From the cell containing the given text, extract its center point as [x, y] coordinate. 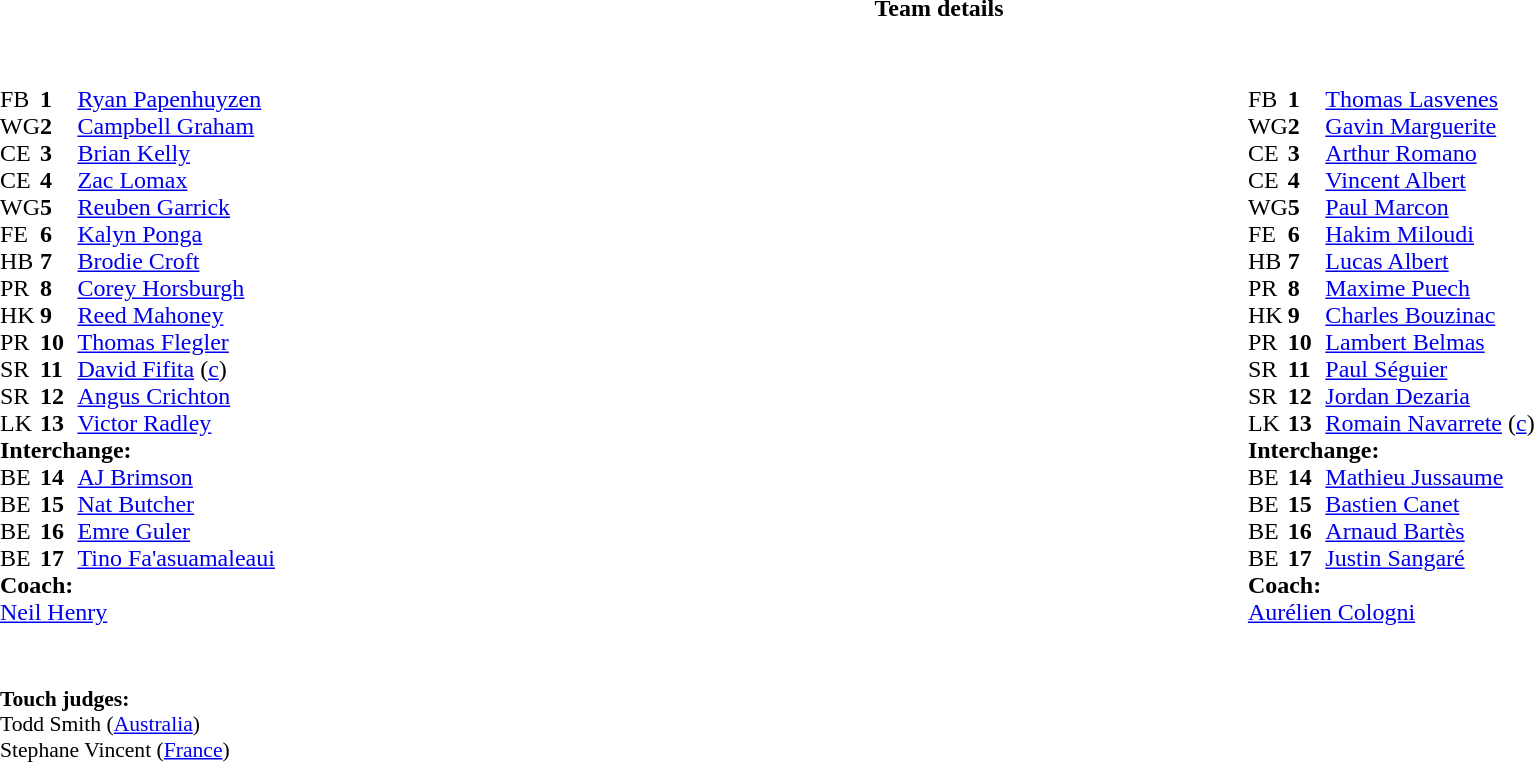
Angus Crichton [176, 396]
Ryan Papenhuyzen [176, 100]
Thomas Flegler [176, 342]
Arnaud Bartès [1430, 532]
Reuben Garrick [176, 208]
Campbell Graham [176, 126]
Kalyn Ponga [176, 234]
Tino Fa'asuamaleaui [176, 558]
Victor Radley [176, 424]
Reed Mahoney [176, 316]
Interchange: [138, 450]
Brodie Croft [176, 262]
Coach: [138, 586]
Hakim Miloudi [1430, 234]
Brian Kelly [176, 154]
Mathieu Jussaume [1430, 478]
AJ Brimson [176, 478]
Thomas Lasvenes [1430, 100]
Paul Séguier [1430, 370]
Lucas Albert [1430, 262]
Vincent Albert [1430, 180]
Jordan Dezaria [1430, 396]
Justin Sangaré [1430, 558]
Nat Butcher [176, 504]
Lambert Belmas [1430, 342]
Bastien Canet [1430, 504]
David Fifita (c) [176, 370]
Paul Marcon [1430, 208]
Corey Horsburgh [176, 288]
Neil Henry [156, 612]
Charles Bouzinac [1430, 316]
Maxime Puech [1430, 288]
Emre Guler [176, 532]
Arthur Romano [1430, 154]
Zac Lomax [176, 180]
Romain Navarrete (c) [1430, 424]
Gavin Marguerite [1430, 126]
